Determine the [x, y] coordinate at the center of the cell enclosing the given text.  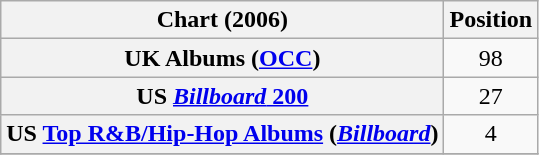
Position [491, 20]
US Billboard 200 [222, 96]
98 [491, 58]
UK Albums (OCC) [222, 58]
27 [491, 96]
US Top R&B/Hip-Hop Albums (Billboard) [222, 134]
Chart (2006) [222, 20]
4 [491, 134]
